Extract the (x, y) coordinate from the center of the cell holding the provided text.  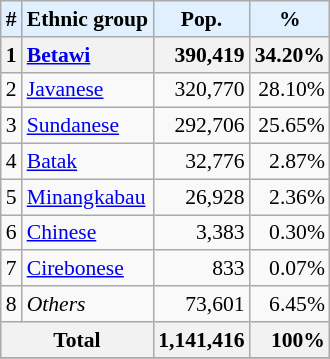
25.65% (290, 126)
Others (88, 304)
28.10% (290, 90)
320,770 (201, 90)
Minangkabau (88, 197)
Batak (88, 162)
2.36% (290, 197)
0.07% (290, 269)
% (290, 19)
5 (12, 197)
3,383 (201, 233)
Sundanese (88, 126)
2.87% (290, 162)
390,419 (201, 55)
34.20% (290, 55)
100% (290, 340)
0.30% (290, 233)
1 (12, 55)
Cirebonese (88, 269)
6 (12, 233)
32,776 (201, 162)
Chinese (88, 233)
26,928 (201, 197)
3 (12, 126)
Pop. (201, 19)
7 (12, 269)
73,601 (201, 304)
Total (77, 340)
8 (12, 304)
Javanese (88, 90)
292,706 (201, 126)
1,141,416 (201, 340)
4 (12, 162)
6.45% (290, 304)
# (12, 19)
2 (12, 90)
Betawi (88, 55)
Ethnic group (88, 19)
833 (201, 269)
